Pinpoint the cell where the given text exists, returning its [x, y] midpoint coordinate. 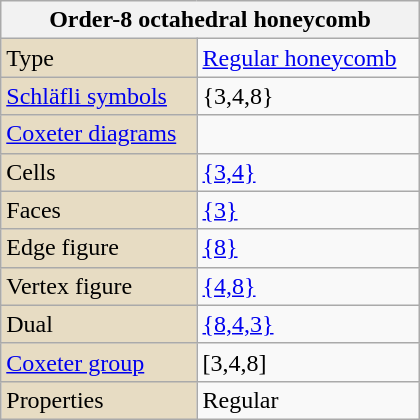
{8,4,3} [308, 324]
{3,4,8} [308, 96]
Properties [99, 400]
{4,8} [308, 286]
Order-8 octahedral honeycomb [210, 20]
Schläfli symbols [99, 96]
{8} [308, 248]
{3,4} [308, 172]
Type [99, 58]
Dual [99, 324]
Coxeter diagrams [99, 134]
[3,4,8] [308, 362]
Regular honeycomb [308, 58]
{3} [308, 210]
Faces [99, 210]
Cells [99, 172]
Edge figure [99, 248]
Vertex figure [99, 286]
Coxeter group [99, 362]
Regular [308, 400]
